Capture the cell that displays the provided text and extract its [X, Y] central coordinate. 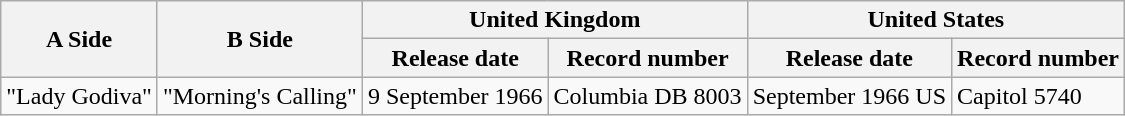
"Lady Godiva" [80, 96]
United States [936, 20]
United Kingdom [554, 20]
"Morning's Calling" [260, 96]
B Side [260, 39]
Columbia DB 8003 [648, 96]
Capitol 5740 [1038, 96]
A Side [80, 39]
September 1966 US [849, 96]
9 September 1966 [455, 96]
